Provide the (x, y) coordinate of the cell's center where the given text is located.  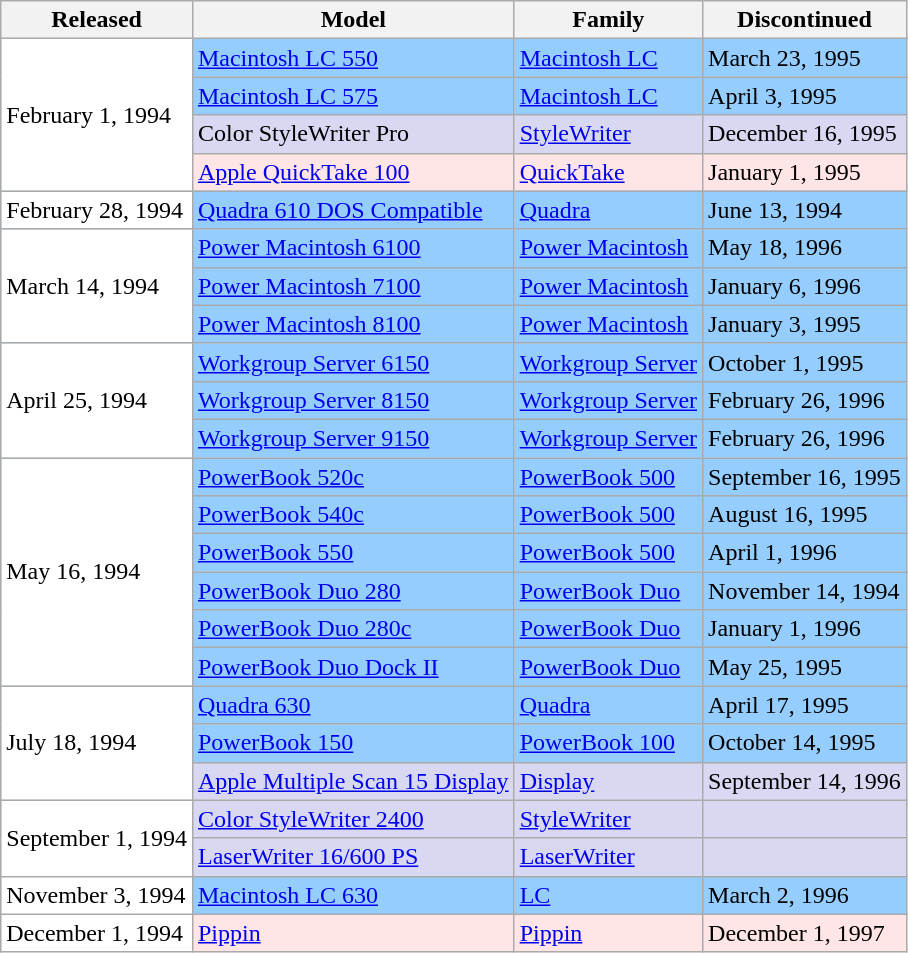
Quadra 610 DOS Compatible (353, 210)
Model (353, 20)
June 13, 1994 (805, 210)
September 1, 1994 (97, 838)
January 6, 1996 (805, 286)
Workgroup Server 8150 (353, 400)
October 1, 1995 (805, 362)
Quadra 630 (353, 705)
Workgroup Server 9150 (353, 438)
Workgroup Server 6150 (353, 362)
December 1, 1994 (97, 933)
March 23, 1995 (805, 58)
PowerBook 100 (608, 743)
Color StyleWriter Pro (353, 134)
Display (608, 781)
LaserWriter (608, 857)
April 17, 1995 (805, 705)
April 3, 1995 (805, 96)
September 16, 1995 (805, 477)
Macintosh LC 630 (353, 895)
September 14, 1996 (805, 781)
November 14, 1994 (805, 591)
April 1, 1996 (805, 553)
Family (608, 20)
Apple Multiple Scan 15 Display (353, 781)
Power Macintosh 8100 (353, 324)
Power Macintosh 6100 (353, 248)
Power Macintosh 7100 (353, 286)
May 18, 1996 (805, 248)
August 16, 1995 (805, 515)
January 1, 1996 (805, 629)
Apple QuickTake 100 (353, 172)
December 16, 1995 (805, 134)
March 14, 1994 (97, 286)
PowerBook Duo 280c (353, 629)
PowerBook Duo 280 (353, 591)
January 1, 1995 (805, 172)
LaserWriter 16/600 PS (353, 857)
February 28, 1994 (97, 210)
May 16, 1994 (97, 572)
PowerBook Duo Dock II (353, 667)
QuickTake (608, 172)
October 14, 1995 (805, 743)
March 2, 1996 (805, 895)
April 25, 1994 (97, 400)
Macintosh LC 575 (353, 96)
Released (97, 20)
PowerBook 550 (353, 553)
PowerBook 520c (353, 477)
January 3, 1995 (805, 324)
November 3, 1994 (97, 895)
May 25, 1995 (805, 667)
July 18, 1994 (97, 743)
February 1, 1994 (97, 115)
PowerBook 150 (353, 743)
Macintosh LC 550 (353, 58)
Color StyleWriter 2400 (353, 819)
December 1, 1997 (805, 933)
PowerBook 540c (353, 515)
LC (608, 895)
Discontinued (805, 20)
